Output the (x, y) coordinate of the center of the cell containing the given text.  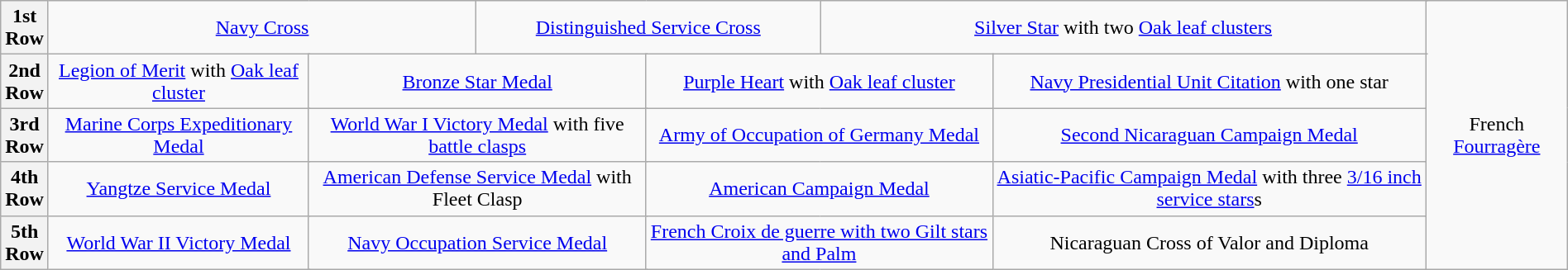
Asiatic-Pacific Campaign Medal with three 3/16 inch service starss (1209, 188)
Purple Heart with Oak leaf cluster (819, 81)
Silver Star with two Oak leaf clusters (1123, 28)
World War I Victory Medal with five battle clasps (476, 135)
Legion of Merit with Oak leaf cluster (179, 81)
Army of Occupation of Germany Medal (819, 135)
French Croix de guerre with two Gilt stars and Palm (819, 243)
2nd Row (25, 81)
French Fourragère (1497, 135)
5th Row (25, 243)
Marine Corps Expeditionary Medal (179, 135)
Yangtze Service Medal (179, 188)
Navy Presidential Unit Citation with one star (1209, 81)
Second Nicaraguan Campaign Medal (1209, 135)
Bronze Star Medal (476, 81)
4th Row (25, 188)
Nicaraguan Cross of Valor and Diploma (1209, 243)
3rd Row (25, 135)
Navy Occupation Service Medal (476, 243)
Distinguished Service Cross (648, 28)
American Defense Service Medal with Fleet Clasp (476, 188)
1st Row (25, 28)
World War II Victory Medal (179, 243)
American Campaign Medal (819, 188)
Navy Cross (261, 28)
